Scan for the cell matching the given text and deliver its [x, y] coordinate at center. 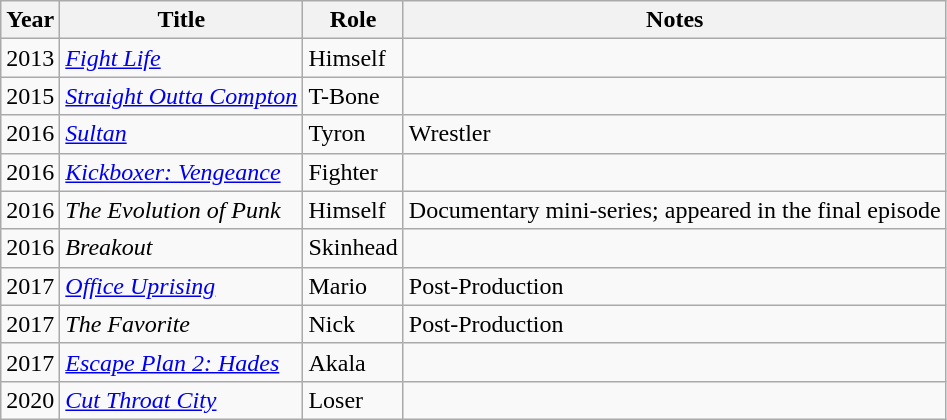
Skinhead [353, 248]
Breakout [182, 248]
Wrestler [674, 134]
The Evolution of Punk [182, 210]
Fight Life [182, 58]
Sultan [182, 134]
Title [182, 20]
Escape Plan 2: Hades [182, 362]
Nick [353, 324]
Notes [674, 20]
Straight Outta Compton [182, 96]
Tyron [353, 134]
Fighter [353, 172]
The Favorite [182, 324]
Office Uprising [182, 286]
Role [353, 20]
2020 [30, 400]
Akala [353, 362]
2013 [30, 58]
Documentary mini-series; appeared in the final episode [674, 210]
Kickboxer: Vengeance [182, 172]
Cut Throat City [182, 400]
T-Bone [353, 96]
Loser [353, 400]
2015 [30, 96]
Year [30, 20]
Mario [353, 286]
